Determine the (X, Y) coordinate at the center of the cell enclosing the given text.  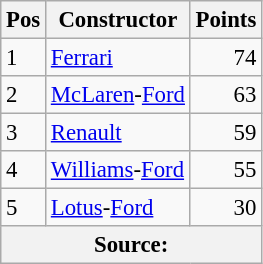
63 (226, 95)
55 (226, 170)
Lotus-Ford (118, 208)
1 (24, 58)
Pos (24, 20)
3 (24, 133)
5 (24, 208)
Constructor (118, 20)
Ferrari (118, 58)
4 (24, 170)
McLaren-Ford (118, 95)
74 (226, 58)
Williams-Ford (118, 170)
Source: (132, 245)
59 (226, 133)
Renault (118, 133)
30 (226, 208)
2 (24, 95)
Points (226, 20)
